Return (X, Y) of the center of cell containing provided text 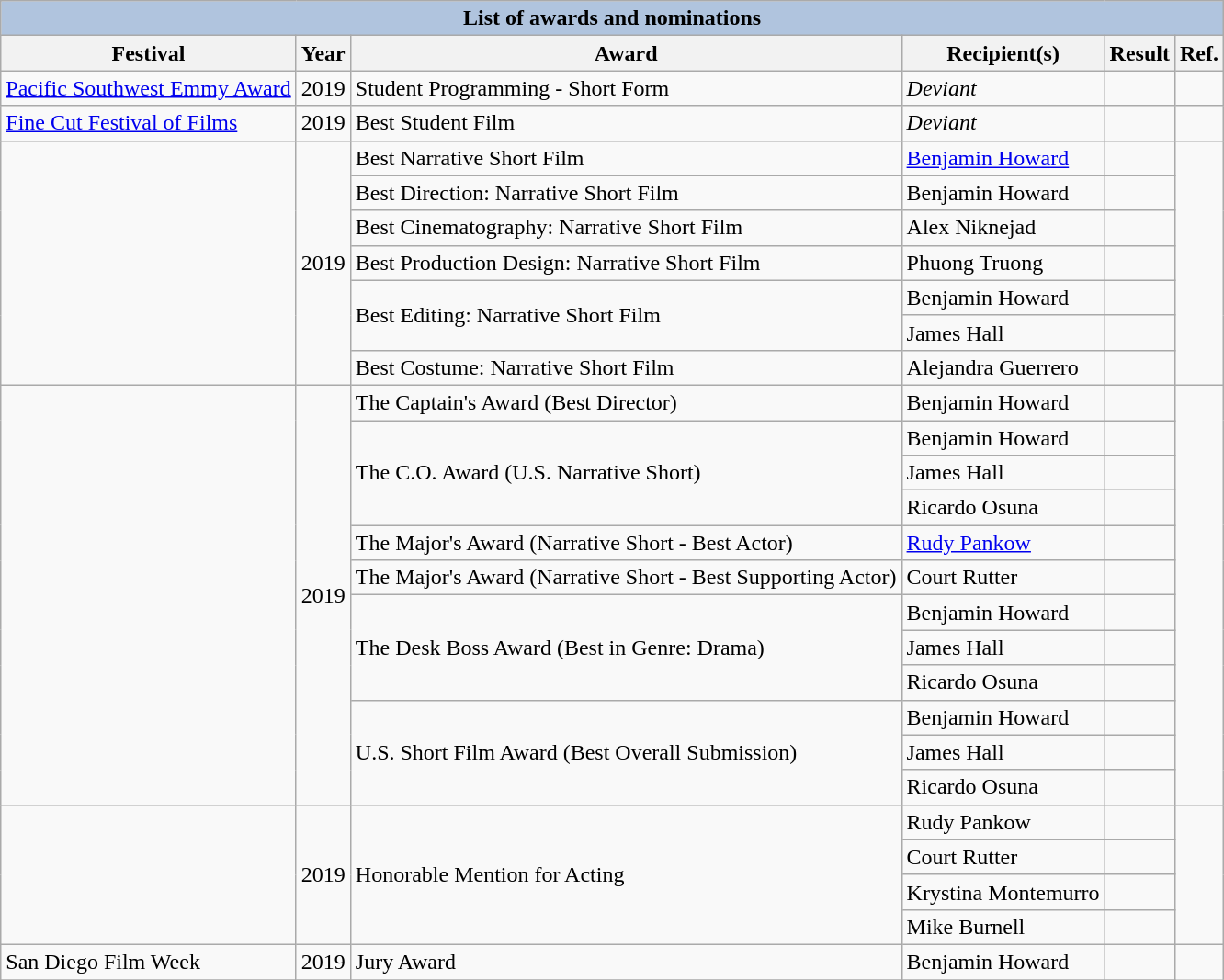
Year (323, 53)
The Desk Boss Award (Best in Genre: Drama) (626, 648)
Ref. (1198, 53)
List of awards and nominations (612, 18)
Phuong Truong (1003, 263)
Pacific Southwest Emmy Award (149, 88)
Student Programming - Short Form (626, 88)
The Major's Award (Narrative Short - Best Supporting Actor) (626, 578)
Mike Burnell (1003, 927)
Fine Cut Festival of Films (149, 123)
Alejandra Guerrero (1003, 367)
Best Narrative Short Film (626, 158)
Best Editing: Narrative Short Film (626, 315)
Best Direction: Narrative Short Film (626, 193)
Best Production Design: Narrative Short Film (626, 263)
Best Costume: Narrative Short Film (626, 367)
The Major's Award (Narrative Short - Best Actor) (626, 543)
The C.O. Award (U.S. Narrative Short) (626, 473)
San Diego Film Week (149, 962)
Best Cinematography: Narrative Short Film (626, 228)
U.S. Short Film Award (Best Overall Submission) (626, 752)
Krystina Montemurro (1003, 892)
Jury Award (626, 962)
Recipient(s) (1003, 53)
Alex Niknejad (1003, 228)
Result (1139, 53)
Festival (149, 53)
The Captain's Award (Best Director) (626, 402)
Honorable Mention for Acting (626, 874)
Best Student Film (626, 123)
Award (626, 53)
